Pinpoint the cell where the given text exists, returning its [X, Y] midpoint coordinate. 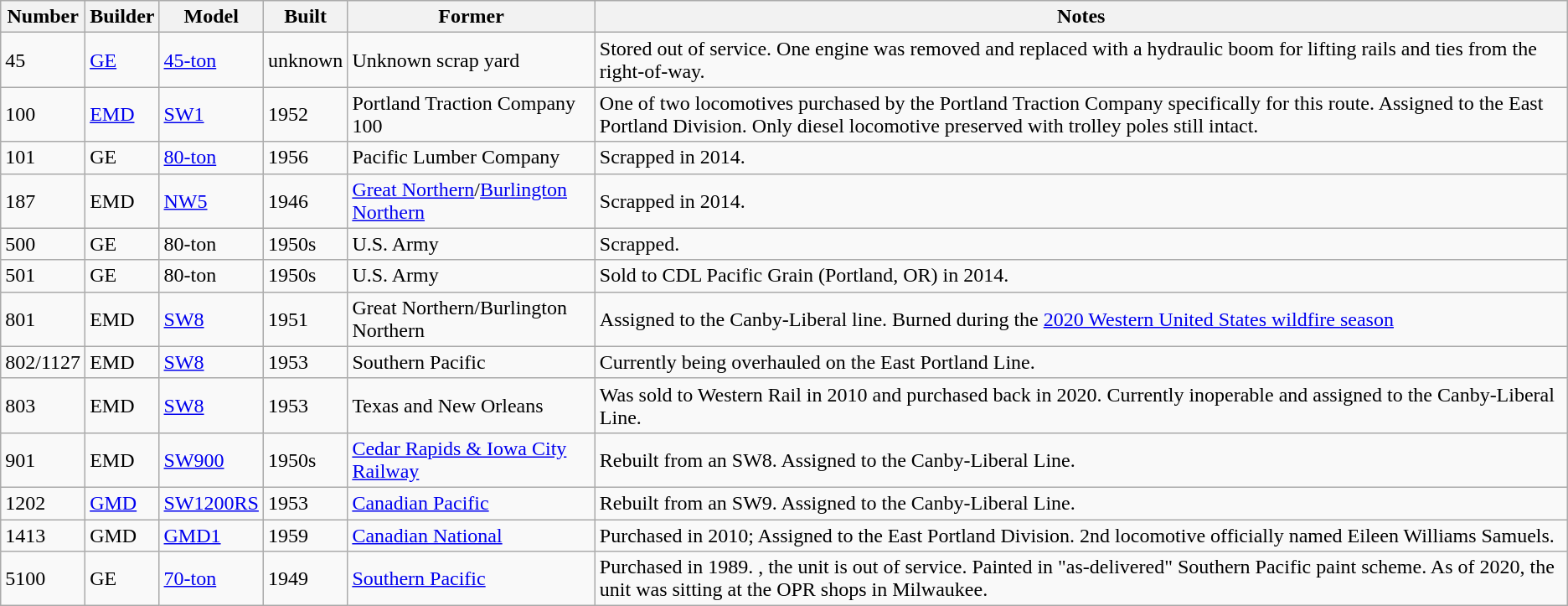
501 [44, 276]
Former [471, 17]
45-ton [211, 60]
100 [44, 114]
Unknown scrap yard [471, 60]
Number [44, 17]
Pacific Lumber Company [471, 158]
Purchased in 2010; Assigned to the East Portland Division. 2nd locomotive officially named Eileen Williams Samuels. [1081, 536]
Notes [1081, 17]
5100 [44, 578]
45 [44, 60]
Currently being overhauled on the East Portland Line. [1081, 362]
Rebuilt from an SW8. Assigned to the Canby-Liberal Line. [1081, 459]
901 [44, 459]
unknown [305, 60]
Scrapped. [1081, 244]
Canadian National [471, 536]
1956 [305, 158]
Sold to CDL Pacific Grain (Portland, OR) in 2014. [1081, 276]
1946 [305, 201]
101 [44, 158]
Rebuilt from an SW9. Assigned to the Canby-Liberal Line. [1081, 503]
1949 [305, 578]
Portland Traction Company 100 [471, 114]
Built [305, 17]
1959 [305, 536]
801 [44, 319]
1952 [305, 114]
70-ton [211, 578]
SW1200RS [211, 503]
1202 [44, 503]
Stored out of service. One engine was removed and replaced with a hydraulic boom for lifting rails and ties from the right-of-way. [1081, 60]
Model [211, 17]
1951 [305, 319]
Cedar Rapids & Iowa City Railway [471, 459]
802/1127 [44, 362]
SW1 [211, 114]
NW5 [211, 201]
187 [44, 201]
Texas and New Orleans [471, 406]
500 [44, 244]
Assigned to the Canby-Liberal line. Burned during the 2020 Western United States wildfire season [1081, 319]
Builder [122, 17]
Was sold to Western Rail in 2010 and purchased back in 2020. Currently inoperable and assigned to the Canby-Liberal Line. [1081, 406]
SW900 [211, 459]
Canadian Pacific [471, 503]
1413 [44, 536]
GMD1 [211, 536]
803 [44, 406]
